From the cell containing the given text, extract its center point as [x, y] coordinate. 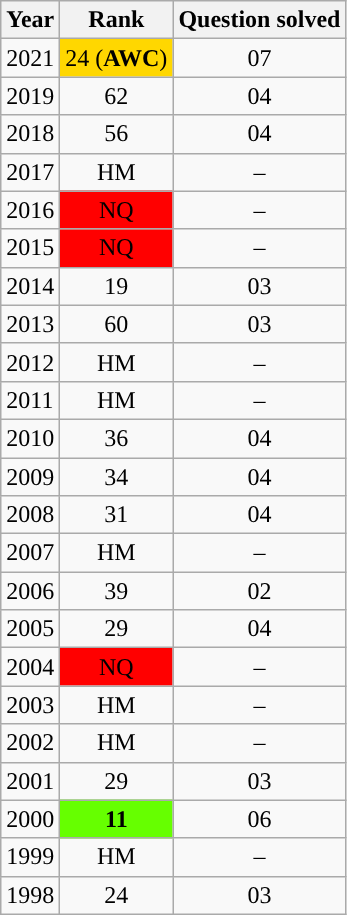
2013 [30, 324]
19 [116, 286]
2007 [30, 553]
2012 [30, 362]
1999 [30, 857]
2001 [30, 781]
2011 [30, 400]
2017 [30, 172]
2002 [30, 743]
06 [260, 819]
56 [116, 134]
2018 [30, 134]
2015 [30, 248]
62 [116, 96]
2004 [30, 667]
Year [30, 20]
2019 [30, 96]
24 (AWC) [116, 58]
34 [116, 477]
11 [116, 819]
2021 [30, 58]
2014 [30, 286]
39 [116, 591]
07 [260, 58]
2006 [30, 591]
2010 [30, 438]
2016 [30, 210]
1998 [30, 895]
02 [260, 591]
36 [116, 438]
Question solved [260, 20]
2009 [30, 477]
Rank [116, 20]
60 [116, 324]
2008 [30, 515]
2003 [30, 705]
31 [116, 515]
2005 [30, 629]
24 [116, 895]
2000 [30, 819]
